Find where the given text appears and provide that cell's center as [x, y] coordinate. 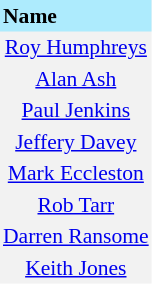
Mark Eccleston [76, 174]
Alan Ash [76, 79]
Roy Humphreys [76, 48]
Paul Jenkins [76, 110]
Keith Jones [76, 268]
Jeffery Davey [76, 142]
Rob Tarr [76, 205]
Name [76, 16]
Darren Ransome [76, 236]
